Locate the cell with the specified text and output its [x, y] center coordinate. 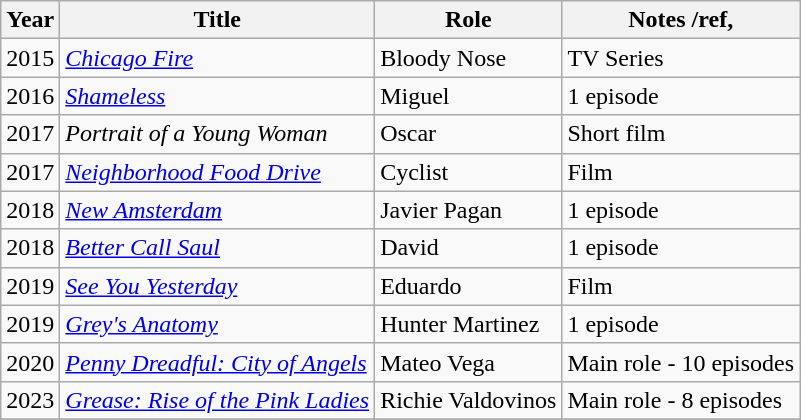
Miguel [468, 96]
See You Yesterday [218, 286]
Better Call Saul [218, 248]
Main role - 8 episodes [681, 400]
Cyclist [468, 172]
Neighborhood Food Drive [218, 172]
Hunter Martinez [468, 324]
2023 [30, 400]
Javier Pagan [468, 210]
Bloody Nose [468, 58]
Oscar [468, 134]
Shameless [218, 96]
New Amsterdam [218, 210]
Main role - 10 episodes [681, 362]
Title [218, 20]
Grey's Anatomy [218, 324]
2020 [30, 362]
Notes /ref, [681, 20]
David [468, 248]
Role [468, 20]
TV Series [681, 58]
Mateo Vega [468, 362]
Portrait of a Young Woman [218, 134]
2015 [30, 58]
Eduardo [468, 286]
2016 [30, 96]
Chicago Fire [218, 58]
Richie Valdovinos [468, 400]
Year [30, 20]
Penny Dreadful: City of Angels [218, 362]
Grease: Rise of the Pink Ladies [218, 400]
Short film [681, 134]
